Scan for the cell matching the given text and deliver its (X, Y) coordinate at center. 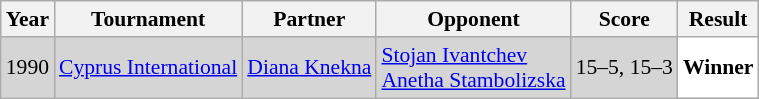
Partner (309, 19)
Year (28, 19)
Result (718, 19)
Tournament (148, 19)
Stojan Ivantchev Anetha Stambolizska (473, 68)
Score (624, 19)
15–5, 15–3 (624, 68)
Diana Knekna (309, 68)
1990 (28, 68)
Cyprus International (148, 68)
Opponent (473, 19)
Winner (718, 68)
